Capture the cell that displays the provided text and extract its [X, Y] central coordinate. 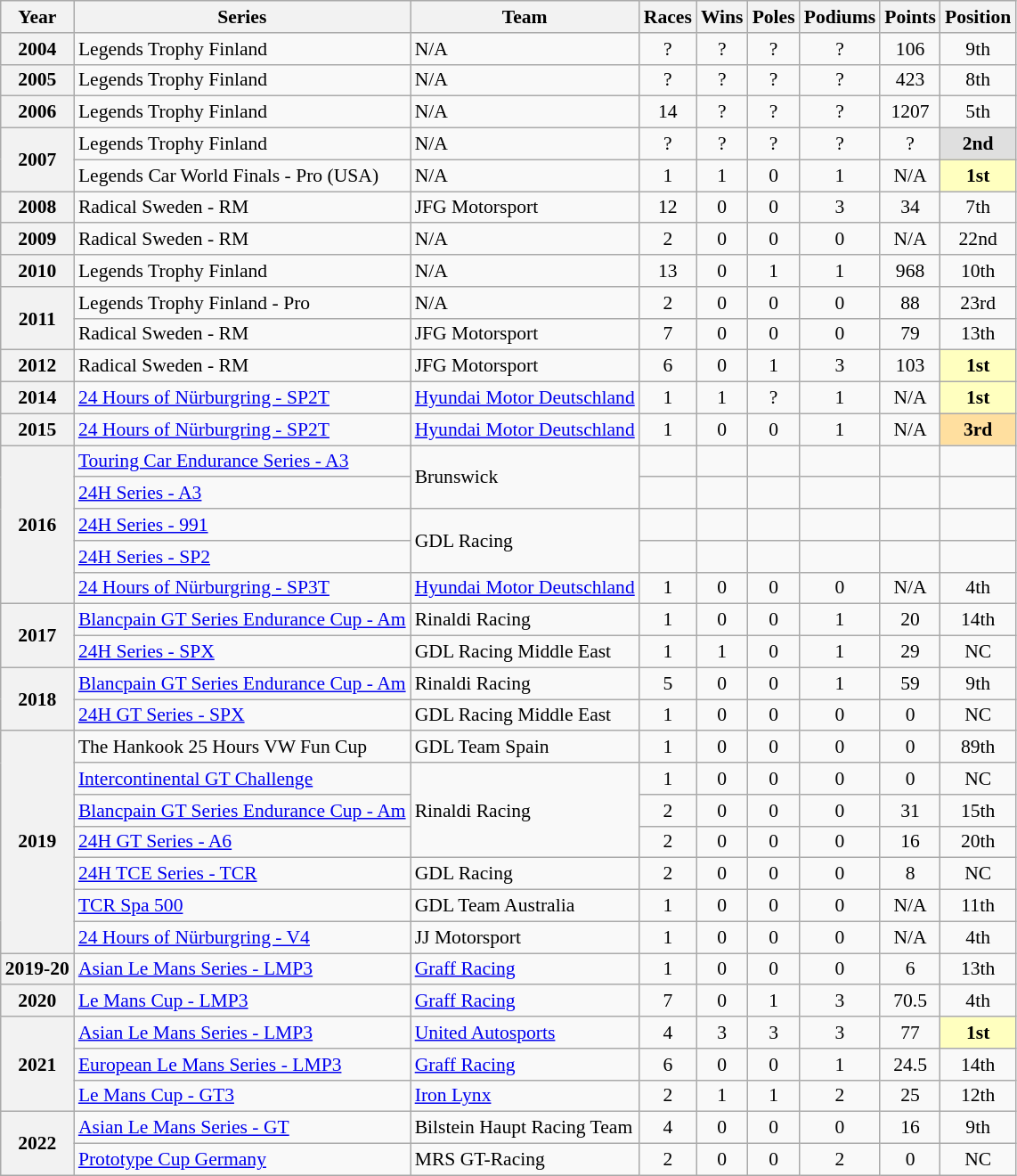
34 [910, 208]
77 [910, 1033]
24 Hours of Nürburgring - SP3T [242, 588]
24H GT Series - SPX [242, 715]
24H Series - SP2 [242, 557]
2006 [37, 112]
103 [910, 366]
TCR Spa 500 [242, 906]
2019-20 [37, 969]
8 [910, 874]
Le Mans Cup - LMP3 [242, 1001]
GDL Team Spain [525, 747]
24H Series - A3 [242, 494]
31 [910, 811]
Asian Le Mans Series - GT [242, 1128]
Poles [774, 17]
10th [978, 271]
2022 [37, 1144]
Races [668, 17]
106 [910, 49]
Position [978, 17]
88 [910, 303]
2016 [37, 525]
Legends Trophy Finland - Pro [242, 303]
Wins [722, 17]
Intercontinental GT Challenge [242, 779]
2008 [37, 208]
2012 [37, 366]
Series [242, 17]
United Autosports [525, 1033]
14 [668, 112]
24H Series - SPX [242, 652]
5 [668, 683]
Bilstein Haupt Racing Team [525, 1128]
5th [978, 112]
Brunswick [525, 478]
GDL Team Australia [525, 906]
24.5 [910, 1065]
2015 [37, 429]
2020 [37, 1001]
Legends Car World Finals - Pro (USA) [242, 176]
25 [910, 1096]
29 [910, 652]
2011 [37, 319]
13 [668, 271]
MRS GT-Racing [525, 1160]
24H Series - 991 [242, 525]
12th [978, 1096]
59 [910, 683]
22nd [978, 240]
89th [978, 747]
7th [978, 208]
2021 [37, 1064]
1207 [910, 112]
12 [668, 208]
Iron Lynx [525, 1096]
15th [978, 811]
968 [910, 271]
2019 [37, 843]
Touring Car Endurance Series - A3 [242, 461]
2018 [37, 698]
JJ Motorsport [525, 937]
Team [525, 17]
2014 [37, 398]
Year [37, 17]
Le Mans Cup - GT3 [242, 1096]
23rd [978, 303]
8th [978, 80]
20 [910, 620]
2005 [37, 80]
70.5 [910, 1001]
The Hankook 25 Hours VW Fun Cup [242, 747]
24H TCE Series - TCR [242, 874]
11th [978, 906]
2010 [37, 271]
2017 [37, 636]
Prototype Cup Germany [242, 1160]
24H GT Series - A6 [242, 842]
24 Hours of Nürburgring - V4 [242, 937]
2007 [37, 160]
Podiums [841, 17]
2009 [37, 240]
20th [978, 842]
2004 [37, 49]
3rd [978, 429]
79 [910, 334]
2nd [978, 144]
423 [910, 80]
European Le Mans Series - LMP3 [242, 1065]
Points [910, 17]
